Output the (x, y) coordinate of the center of the cell containing the given text.  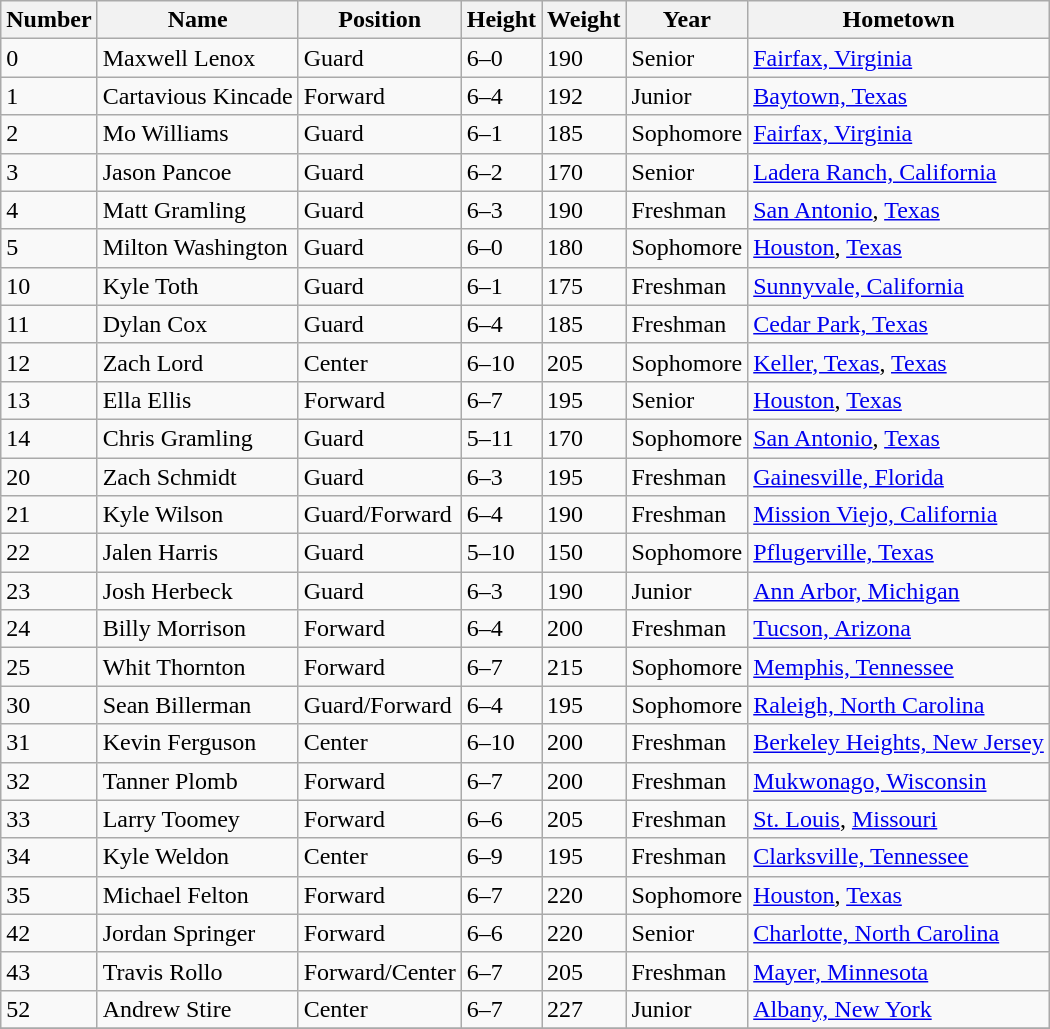
215 (584, 667)
Name (198, 20)
6–9 (501, 857)
Sunnyvale, California (899, 286)
Ella Ellis (198, 400)
2 (49, 134)
5–10 (501, 553)
Mo Williams (198, 134)
Weight (584, 20)
Mission Viejo, California (899, 515)
175 (584, 286)
Tucson, Arizona (899, 629)
192 (584, 96)
Kyle Weldon (198, 857)
20 (49, 477)
Cedar Park, Texas (899, 324)
30 (49, 705)
31 (49, 743)
227 (584, 1009)
Clarksville, Tennessee (899, 857)
Zach Lord (198, 362)
Memphis, Tennessee (899, 667)
0 (49, 58)
42 (49, 933)
St. Louis, Missouri (899, 819)
32 (49, 781)
23 (49, 591)
Albany, New York (899, 1009)
Mukwonago, Wisconsin (899, 781)
Ladera Ranch, California (899, 172)
Position (380, 20)
35 (49, 895)
33 (49, 819)
Chris Gramling (198, 438)
6–2 (501, 172)
Jason Pancoe (198, 172)
Mayer, Minnesota (899, 971)
Number (49, 20)
180 (584, 248)
Height (501, 20)
34 (49, 857)
Sean Billerman (198, 705)
Maxwell Lenox (198, 58)
25 (49, 667)
150 (584, 553)
Jordan Springer (198, 933)
Kyle Toth (198, 286)
Charlotte, North Carolina (899, 933)
24 (49, 629)
4 (49, 210)
Matt Gramling (198, 210)
1 (49, 96)
Cartavious Kincade (198, 96)
Jalen Harris (198, 553)
Zach Schmidt (198, 477)
5 (49, 248)
Dylan Cox (198, 324)
52 (49, 1009)
Larry Toomey (198, 819)
Forward/Center (380, 971)
Michael Felton (198, 895)
3 (49, 172)
Tanner Plomb (198, 781)
Andrew Stire (198, 1009)
43 (49, 971)
14 (49, 438)
Berkeley Heights, New Jersey (899, 743)
Gainesville, Florida (899, 477)
Raleigh, North Carolina (899, 705)
Billy Morrison (198, 629)
12 (49, 362)
13 (49, 400)
Keller, Texas, Texas (899, 362)
Hometown (899, 20)
21 (49, 515)
Travis Rollo (198, 971)
Baytown, Texas (899, 96)
Milton Washington (198, 248)
Josh Herbeck (198, 591)
Whit Thornton (198, 667)
10 (49, 286)
11 (49, 324)
Kevin Ferguson (198, 743)
22 (49, 553)
Kyle Wilson (198, 515)
Pflugerville, Texas (899, 553)
Year (687, 20)
5–11 (501, 438)
Ann Arbor, Michigan (899, 591)
